Pinpoint the cell where the given text exists, returning its (X, Y) midpoint coordinate. 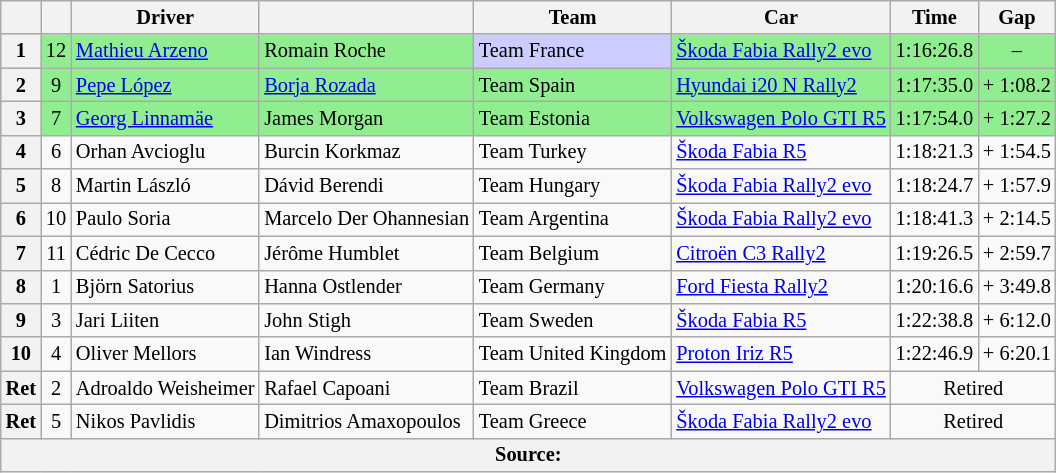
1:18:21.3 (934, 152)
Team Spain (572, 85)
Team Argentina (572, 219)
Team Hungary (572, 186)
– (1017, 51)
Driver (165, 17)
1:18:41.3 (934, 219)
+ 2:14.5 (1017, 219)
1:18:24.7 (934, 186)
11 (56, 253)
Adroaldo Weisheimer (165, 388)
Team Germany (572, 287)
+ 2:59.7 (1017, 253)
Proton Iriz R5 (780, 354)
Björn Satorius (165, 287)
1:17:54.0 (934, 118)
1:16:26.8 (934, 51)
Pepe López (165, 85)
1:22:46.9 (934, 354)
Rafael Capoani (366, 388)
1:22:38.8 (934, 320)
James Morgan (366, 118)
Car (780, 17)
1:17:35.0 (934, 85)
Ian Windress (366, 354)
Team Sweden (572, 320)
Team (572, 17)
Romain Roche (366, 51)
Jérôme Humblet (366, 253)
12 (56, 51)
John Stigh (366, 320)
+ 1:57.9 (1017, 186)
Time (934, 17)
Gap (1017, 17)
Team Estonia (572, 118)
Paulo Soria (165, 219)
Borja Rozada (366, 85)
Martin László (165, 186)
Dimitrios Amaxopoulos (366, 421)
Team France (572, 51)
Burcin Korkmaz (366, 152)
+ 6:20.1 (1017, 354)
+ 1:08.2 (1017, 85)
Mathieu Arzeno (165, 51)
Source: (528, 455)
1:19:26.5 (934, 253)
Georg Linnamäe (165, 118)
Marcelo Der Ohannesian (366, 219)
Team Turkey (572, 152)
Jari Liiten (165, 320)
Team United Kingdom (572, 354)
Team Belgium (572, 253)
Hyundai i20 N Rally2 (780, 85)
Cédric De Cecco (165, 253)
Oliver Mellors (165, 354)
Ford Fiesta Rally2 (780, 287)
+ 3:49.8 (1017, 287)
+ 1:27.2 (1017, 118)
Hanna Ostlender (366, 287)
+ 1:54.5 (1017, 152)
Team Greece (572, 421)
Nikos Pavlidis (165, 421)
+ 6:12.0 (1017, 320)
Orhan Avcioglu (165, 152)
Dávid Berendi (366, 186)
Citroën C3 Rally2 (780, 253)
1:20:16.6 (934, 287)
Team Brazil (572, 388)
